Search for the cell housing the specified text and yield its [x, y] center coordinate. 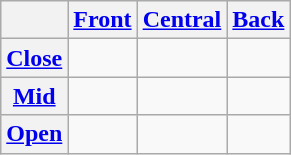
Close [34, 58]
Mid [34, 96]
Front [102, 20]
Open [34, 134]
Central [182, 20]
Back [258, 20]
